Detect which cell encompasses the target text, then output its [X, Y] center coordinate. 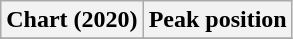
Peak position [218, 20]
Chart (2020) [72, 20]
